Pinpoint the cell where the given text exists, returning its (X, Y) midpoint coordinate. 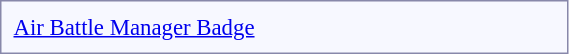
Air Battle Manager Badge (280, 27)
